Scan for the cell matching the given text and deliver its (x, y) coordinate at center. 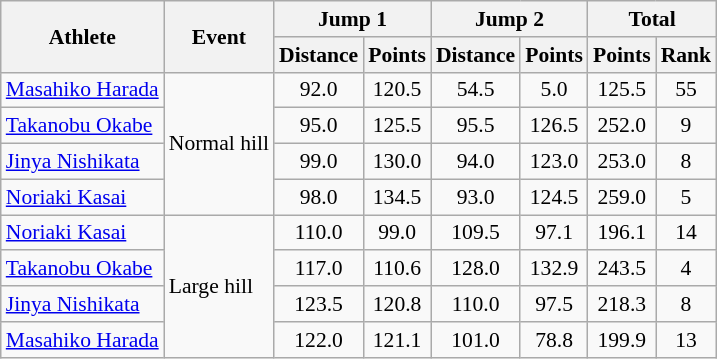
Total (652, 19)
78.8 (554, 340)
122.0 (318, 340)
252.0 (622, 126)
121.1 (397, 340)
124.5 (554, 197)
Rank (686, 55)
Jump 2 (510, 19)
199.9 (622, 340)
55 (686, 90)
5 (686, 197)
98.0 (318, 197)
123.5 (318, 304)
110.6 (397, 269)
92.0 (318, 90)
97.5 (554, 304)
Athlete (82, 36)
95.0 (318, 126)
Normal hill (219, 143)
14 (686, 233)
Large hill (219, 286)
Jump 1 (352, 19)
120.5 (397, 90)
13 (686, 340)
97.1 (554, 233)
117.0 (318, 269)
130.0 (397, 162)
5.0 (554, 90)
4 (686, 269)
54.5 (476, 90)
132.9 (554, 269)
218.3 (622, 304)
Event (219, 36)
259.0 (622, 197)
101.0 (476, 340)
93.0 (476, 197)
109.5 (476, 233)
95.5 (476, 126)
243.5 (622, 269)
120.8 (397, 304)
123.0 (554, 162)
134.5 (397, 197)
94.0 (476, 162)
126.5 (554, 126)
9 (686, 126)
196.1 (622, 233)
128.0 (476, 269)
253.0 (622, 162)
